Return (X, Y) of the center of cell containing provided text 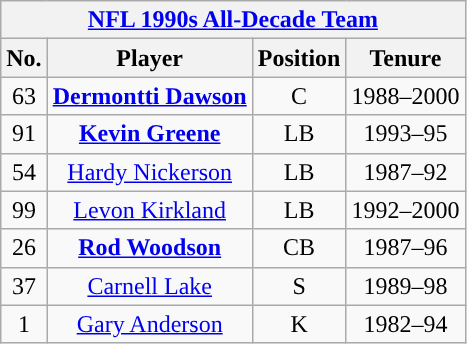
Position (299, 58)
1982–94 (406, 324)
26 (24, 248)
1 (24, 324)
Gary Anderson (150, 324)
No. (24, 58)
63 (24, 96)
S (299, 286)
Hardy Nickerson (150, 172)
1989–98 (406, 286)
1992–2000 (406, 210)
Rod Woodson (150, 248)
1987–96 (406, 248)
K (299, 324)
1988–2000 (406, 96)
91 (24, 134)
54 (24, 172)
CB (299, 248)
NFL 1990s All-Decade Team (233, 20)
C (299, 96)
1987–92 (406, 172)
1993–95 (406, 134)
Tenure (406, 58)
Player (150, 58)
37 (24, 286)
Dermontti Dawson (150, 96)
Kevin Greene (150, 134)
Carnell Lake (150, 286)
99 (24, 210)
Levon Kirkland (150, 210)
